From the cell containing the given text, extract its center point as [x, y] coordinate. 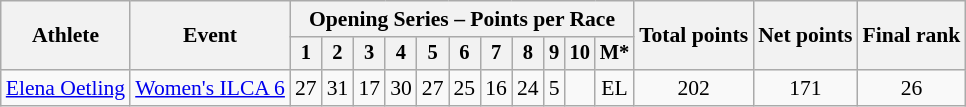
16 [496, 88]
Athlete [66, 36]
Opening Series – Points per Race [462, 19]
7 [496, 54]
Total points [694, 36]
24 [528, 88]
4 [401, 54]
171 [805, 88]
202 [694, 88]
Women's ILCA 6 [210, 88]
30 [401, 88]
Elena Oetling [66, 88]
8 [528, 54]
10 [580, 54]
Net points [805, 36]
EL [614, 88]
2 [338, 54]
17 [369, 88]
9 [554, 54]
26 [911, 88]
1 [306, 54]
Final rank [911, 36]
25 [464, 88]
M* [614, 54]
3 [369, 54]
31 [338, 88]
Event [210, 36]
6 [464, 54]
